Pinpoint the cell where the given text exists, returning its [x, y] midpoint coordinate. 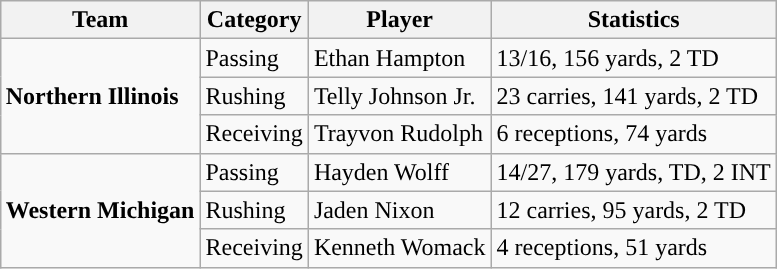
Team [100, 20]
Ethan Hampton [400, 58]
Telly Johnson Jr. [400, 96]
4 receptions, 51 yards [634, 248]
13/16, 156 yards, 2 TD [634, 58]
Player [400, 20]
Statistics [634, 20]
Northern Illinois [100, 96]
14/27, 179 yards, TD, 2 INT [634, 172]
Hayden Wolff [400, 172]
Trayvon Rudolph [400, 134]
Kenneth Womack [400, 248]
Category [254, 20]
6 receptions, 74 yards [634, 134]
Jaden Nixon [400, 210]
23 carries, 141 yards, 2 TD [634, 96]
Western Michigan [100, 210]
12 carries, 95 yards, 2 TD [634, 210]
